Output the [x, y] coordinate of the center of the cell containing the given text.  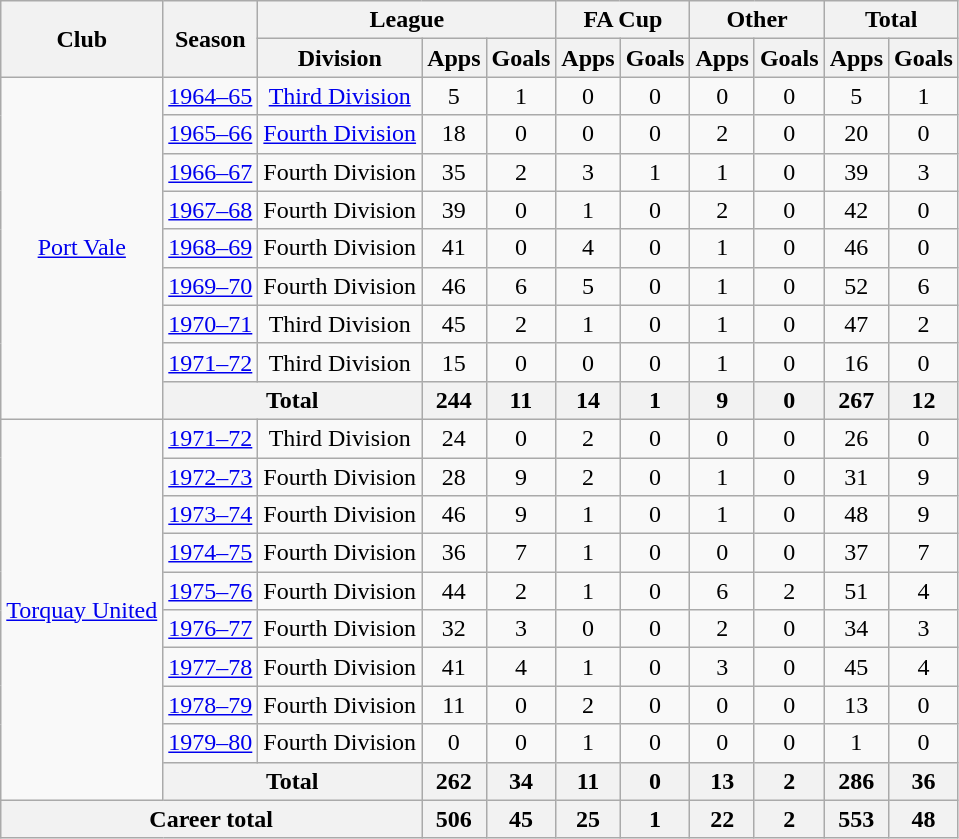
1977–78 [210, 667]
Port Vale [82, 248]
FA Cup [623, 20]
35 [454, 172]
51 [856, 591]
1976–77 [210, 629]
1973–74 [210, 515]
31 [856, 477]
Season [210, 39]
Club [82, 39]
1970–71 [210, 324]
42 [856, 210]
267 [856, 400]
20 [856, 134]
Division [340, 58]
1972–73 [210, 477]
1968–69 [210, 248]
1967–68 [210, 210]
1969–70 [210, 286]
1965–66 [210, 134]
16 [856, 362]
14 [588, 400]
1966–67 [210, 172]
1979–80 [210, 743]
32 [454, 629]
286 [856, 781]
24 [454, 438]
37 [856, 553]
47 [856, 324]
44 [454, 591]
Torquay United [82, 610]
League [407, 20]
1978–79 [210, 705]
28 [454, 477]
244 [454, 400]
506 [454, 819]
25 [588, 819]
22 [722, 819]
Other [757, 20]
12 [924, 400]
262 [454, 781]
18 [454, 134]
Career total [212, 819]
1975–76 [210, 591]
26 [856, 438]
52 [856, 286]
553 [856, 819]
15 [454, 362]
1974–75 [210, 553]
1964–65 [210, 96]
